From the cell containing the given text, extract its center point as (X, Y) coordinate. 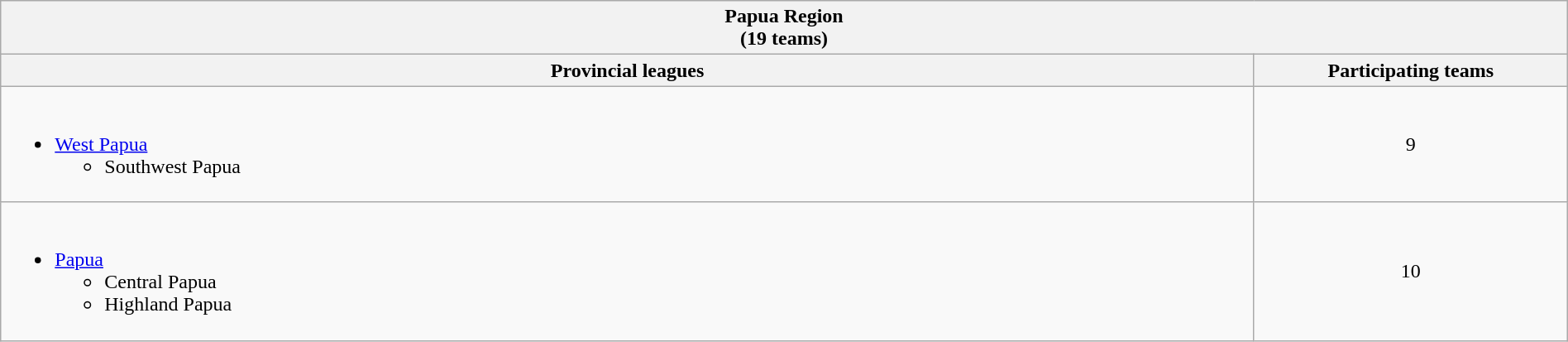
9 (1411, 144)
Papua Region(19 teams) (784, 28)
Participating teams (1411, 70)
Provincial leagues (628, 70)
West Papua Southwest Papua (628, 144)
Papua Central Papua Highland Papua (628, 272)
10 (1411, 272)
